Identify which cell holds the provided text, then report its (X, Y) central coordinate. 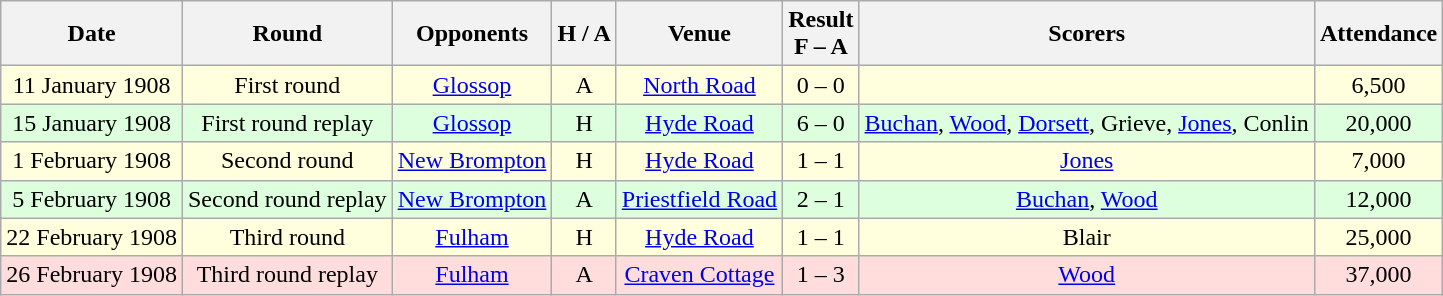
H / A (584, 34)
7,000 (1378, 161)
Third round replay (287, 275)
First round replay (287, 123)
15 January 1908 (92, 123)
First round (287, 85)
11 January 1908 (92, 85)
Attendance (1378, 34)
1 February 1908 (92, 161)
Date (92, 34)
2 – 1 (821, 199)
Second round replay (287, 199)
Third round (287, 237)
37,000 (1378, 275)
6,500 (1378, 85)
ResultF – A (821, 34)
Second round (287, 161)
Buchan, Wood (1086, 199)
Wood (1086, 275)
22 February 1908 (92, 237)
North Road (699, 85)
Scorers (1086, 34)
0 – 0 (821, 85)
25,000 (1378, 237)
Blair (1086, 237)
Buchan, Wood, Dorsett, Grieve, Jones, Conlin (1086, 123)
1 – 3 (821, 275)
Opponents (472, 34)
Jones (1086, 161)
12,000 (1378, 199)
5 February 1908 (92, 199)
6 – 0 (821, 123)
Priestfield Road (699, 199)
26 February 1908 (92, 275)
20,000 (1378, 123)
Venue (699, 34)
Craven Cottage (699, 275)
Round (287, 34)
